Search for the cell housing the specified text and yield its [x, y] center coordinate. 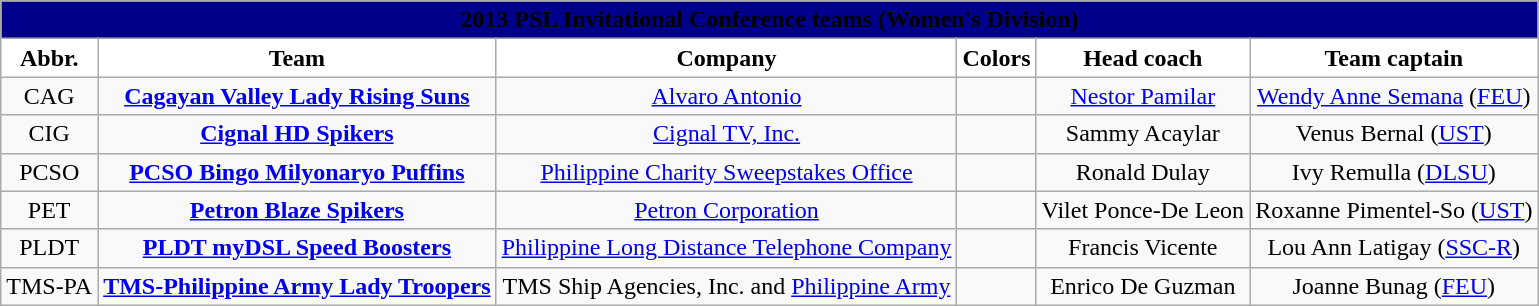
PLDT myDSL Speed Boosters [297, 248]
Cignal TV, Inc. [726, 134]
Venus Bernal (UST) [1394, 134]
Philippine Long Distance Telephone Company [726, 248]
Nestor Pamilar [1143, 96]
Philippine Charity Sweepstakes Office [726, 172]
TMS Ship Agencies, Inc. and Philippine Army [726, 286]
Roxanne Pimentel-So (UST) [1394, 210]
Alvaro Antonio [726, 96]
CIG [50, 134]
2013 PSL Invitational Conference teams (Women's Division) [770, 20]
Joanne Bunag (FEU) [1394, 286]
Head coach [1143, 58]
Petron Corporation [726, 210]
TMS-PA [50, 286]
Francis Vicente [1143, 248]
Cignal HD Spikers [297, 134]
Petron Blaze Spikers [297, 210]
Lou Ann Latigay (SSC-R) [1394, 248]
Cagayan Valley Lady Rising Suns [297, 96]
PLDT [50, 248]
Sammy Acaylar [1143, 134]
PCSO [50, 172]
TMS-Philippine Army Lady Troopers [297, 286]
Team captain [1394, 58]
Ivy Remulla (DLSU) [1394, 172]
Wendy Anne Semana (FEU) [1394, 96]
Ronald Dulay [1143, 172]
Vilet Ponce-De Leon [1143, 210]
CAG [50, 96]
PCSO Bingo Milyonaryo Puffins [297, 172]
PET [50, 210]
Colors [996, 58]
Abbr. [50, 58]
Team [297, 58]
Company [726, 58]
Enrico De Guzman [1143, 286]
